Identify which cell holds the provided text, then report its [X, Y] central coordinate. 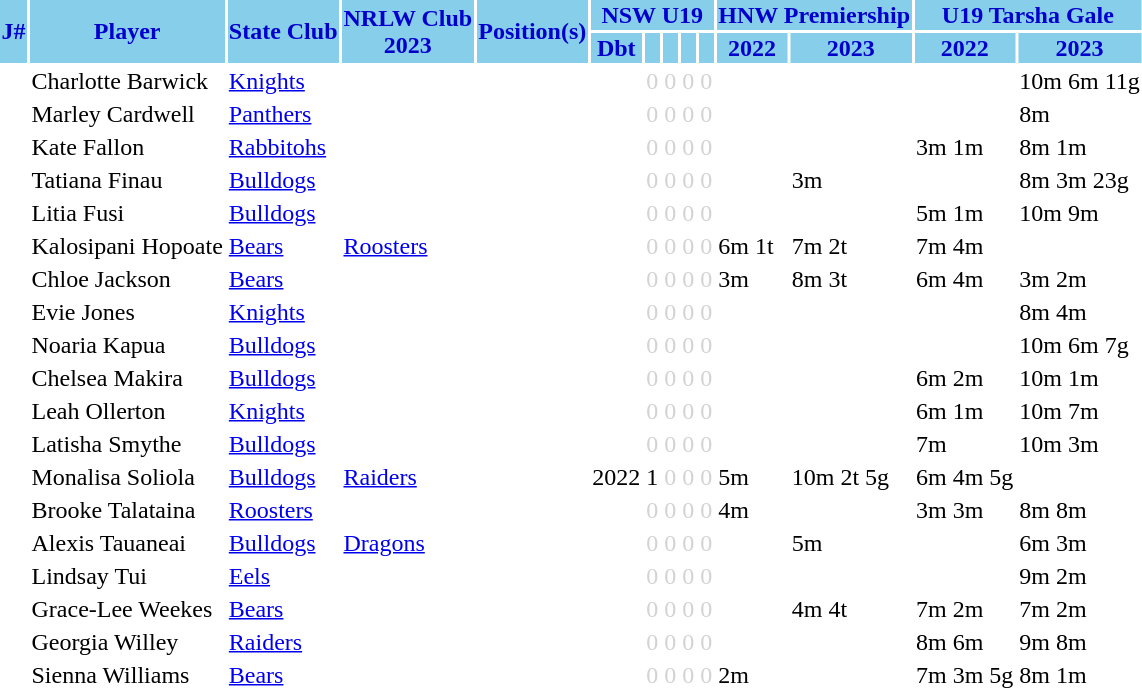
Rabbitohs [283, 147]
Marley Cardwell [127, 114]
Leah Ollerton [127, 411]
8m 3m 23g [1080, 180]
Lindsay Tui [127, 576]
10m 6m 7g [1080, 345]
Dbt [616, 48]
State Club [283, 32]
9m 8m [1080, 642]
Dragons [408, 543]
6m 3m [1080, 543]
Latisha Smythe [127, 444]
10m 6m 11g [1080, 81]
8m [1080, 114]
10m 7m [1080, 411]
8m 1m [1080, 147]
3m 2m [1080, 279]
5m 1m [964, 213]
Noaria Kapua [127, 345]
Charlotte Barwick [127, 81]
7m 2t [850, 246]
6m 1m [964, 411]
Brooke Talataina [127, 510]
10m 2t 5g [850, 477]
6m 4m 5g [964, 477]
Panthers [283, 114]
NSW U19 [652, 15]
9m 2m [1080, 576]
Kalosipani Hopoate [127, 246]
3m 3m [964, 510]
6m 2m [964, 378]
10m 3m [1080, 444]
8m 6m [964, 642]
6m 1t [752, 246]
Tatiana Finau [127, 180]
J# [14, 32]
NRLW Club 2023 [408, 32]
Position(s) [532, 32]
1 [652, 477]
HNW Premiership [814, 15]
Chloe Jackson [127, 279]
Monalisa Soliola [127, 477]
Eels [283, 576]
10m 1m [1080, 378]
4m 4t [850, 609]
7m [964, 444]
Player [127, 32]
8m 4m [1080, 312]
6m 4m [964, 279]
Evie Jones [127, 312]
Litia Fusi [127, 213]
7m 4m [964, 246]
Grace-Lee Weekes [127, 609]
Georgia Willey [127, 642]
U19 Tarsha Gale [1028, 15]
8m 8m [1080, 510]
Alexis Tauaneai [127, 543]
Chelsea Makira [127, 378]
8m 3t [850, 279]
10m 9m [1080, 213]
3m 1m [964, 147]
Kate Fallon [127, 147]
4m [752, 510]
